Locate the cell with the specified text and output its (x, y) center coordinate. 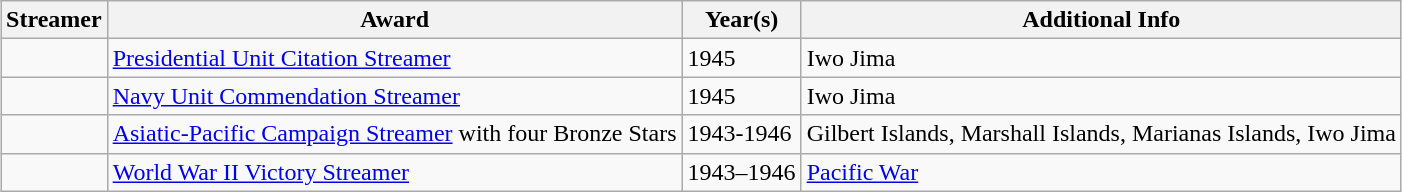
World War II Victory Streamer (394, 172)
Presidential Unit Citation Streamer (394, 58)
Pacific War (1101, 172)
1943–1946 (742, 172)
Streamer (54, 20)
Award (394, 20)
Year(s) (742, 20)
Navy Unit Commendation Streamer (394, 96)
1943-1946 (742, 134)
Asiatic-Pacific Campaign Streamer with four Bronze Stars (394, 134)
Additional Info (1101, 20)
Gilbert Islands, Marshall Islands, Marianas Islands, Iwo Jima (1101, 134)
